From the cell containing the given text, extract its center point as [X, Y] coordinate. 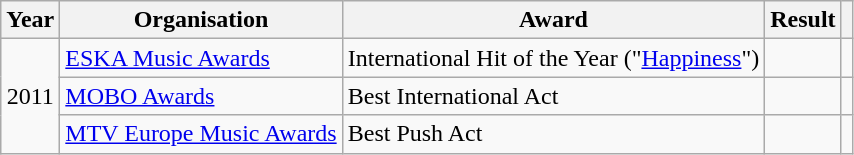
Best Push Act [554, 134]
MOBO Awards [201, 96]
MTV Europe Music Awards [201, 134]
ESKA Music Awards [201, 58]
2011 [30, 96]
Best International Act [554, 96]
Award [554, 20]
Organisation [201, 20]
Result [803, 20]
Year [30, 20]
International Hit of the Year ("Happiness") [554, 58]
